Locate the cell with the specified text and output its [x, y] center coordinate. 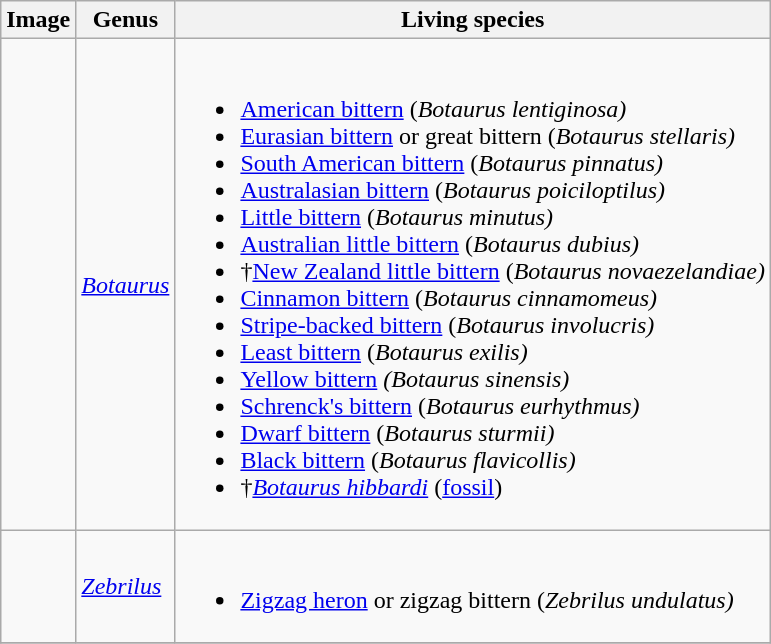
Image [38, 20]
Botaurus [126, 284]
Living species [473, 20]
Zebrilus [126, 586]
Genus [126, 20]
Zigzag heron or zigzag bittern (Zebrilus undulatus) [473, 586]
